Locate the cell with the specified text and output its (X, Y) center coordinate. 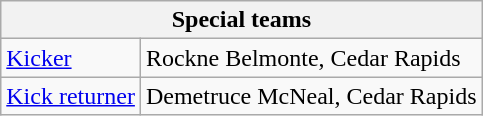
Rockne Belmonte, Cedar Rapids (311, 58)
Kick returner (71, 96)
Kicker (71, 58)
Demetruce McNeal, Cedar Rapids (311, 96)
Special teams (242, 20)
